Extract the [X, Y] coordinate from the center of the cell holding the provided text.  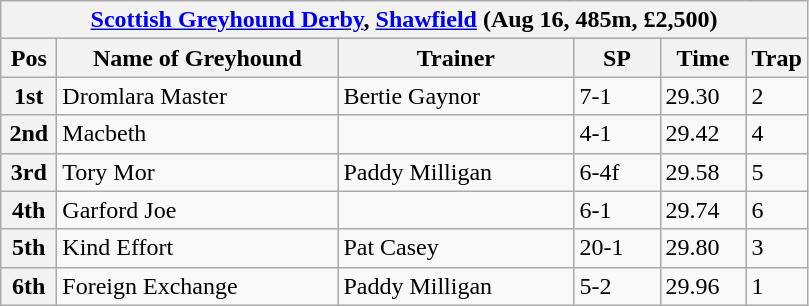
Trap [776, 58]
Time [703, 58]
29.30 [703, 96]
2 [776, 96]
Macbeth [198, 134]
Bertie Gaynor [456, 96]
SP [617, 58]
6 [776, 210]
6th [29, 286]
20-1 [617, 248]
5th [29, 248]
Name of Greyhound [198, 58]
1 [776, 286]
4th [29, 210]
4-1 [617, 134]
6-1 [617, 210]
Kind Effort [198, 248]
6-4f [617, 172]
Pos [29, 58]
5 [776, 172]
1st [29, 96]
Tory Mor [198, 172]
5-2 [617, 286]
3rd [29, 172]
Dromlara Master [198, 96]
29.80 [703, 248]
4 [776, 134]
3 [776, 248]
2nd [29, 134]
29.96 [703, 286]
Garford Joe [198, 210]
Pat Casey [456, 248]
7-1 [617, 96]
Foreign Exchange [198, 286]
29.42 [703, 134]
Scottish Greyhound Derby, Shawfield (Aug 16, 485m, £2,500) [404, 20]
Trainer [456, 58]
29.74 [703, 210]
29.58 [703, 172]
